Return the [X, Y] coordinate for the center point of the cell that contains the specified text.  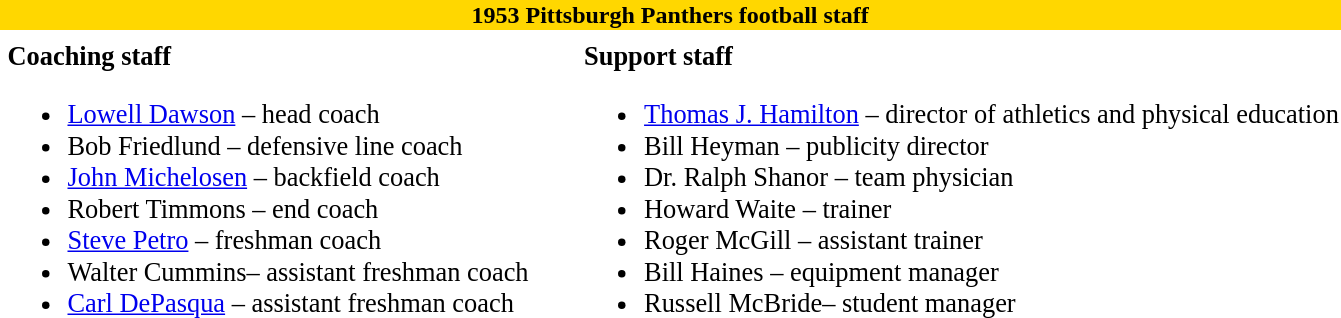
1953 Pittsburgh Panthers football staff [670, 15]
